Provide the [x, y] coordinate of the cell's center where the given text is located.  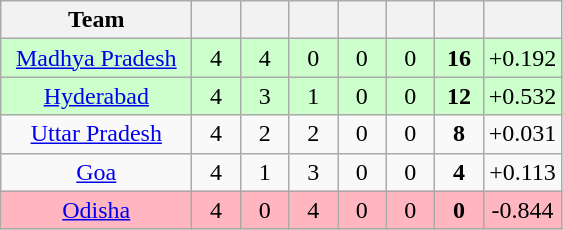
8 [460, 134]
12 [460, 96]
-0.844 [522, 210]
Team [96, 20]
+0.192 [522, 58]
Uttar Pradesh [96, 134]
Hyderabad [96, 96]
+0.031 [522, 134]
Madhya Pradesh [96, 58]
Odisha [96, 210]
16 [460, 58]
Goa [96, 172]
+0.113 [522, 172]
+0.532 [522, 96]
